Scan for the cell matching the given text and deliver its (x, y) coordinate at center. 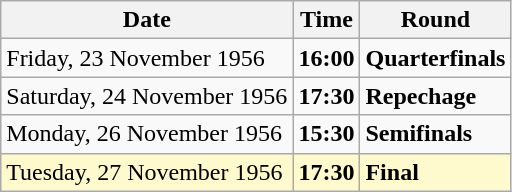
Monday, 26 November 1956 (147, 134)
Tuesday, 27 November 1956 (147, 172)
Saturday, 24 November 1956 (147, 96)
Semifinals (436, 134)
Round (436, 20)
Repechage (436, 96)
16:00 (326, 58)
Date (147, 20)
Quarterfinals (436, 58)
15:30 (326, 134)
Friday, 23 November 1956 (147, 58)
Time (326, 20)
Final (436, 172)
